Determine the (x, y) coordinate at the center of the cell enclosing the given text.  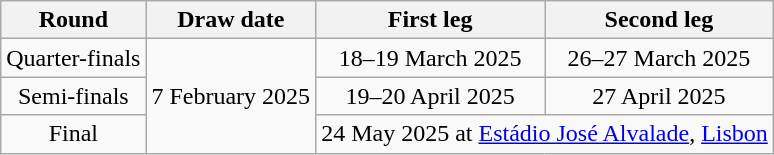
Semi-finals (74, 96)
Quarter-finals (74, 58)
24 May 2025 at Estádio José Alvalade, Lisbon (545, 134)
7 February 2025 (231, 96)
27 April 2025 (658, 96)
Second leg (658, 20)
Draw date (231, 20)
First leg (430, 20)
18–19 March 2025 (430, 58)
Round (74, 20)
Final (74, 134)
19–20 April 2025 (430, 96)
26–27 March 2025 (658, 58)
